Pinpoint the cell where the given text exists, returning its (X, Y) midpoint coordinate. 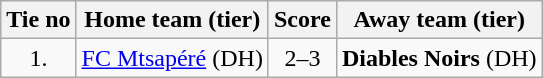
2–3 (302, 58)
1. (38, 58)
Tie no (38, 20)
Score (302, 20)
Diables Noirs (DH) (439, 58)
FC Mtsapéré (DH) (172, 58)
Away team (tier) (439, 20)
Home team (tier) (172, 20)
